Output the [X, Y] coordinate of the center of the cell containing the given text.  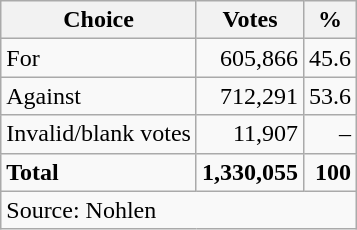
605,866 [250, 58]
For [99, 58]
45.6 [330, 58]
Choice [99, 20]
– [330, 134]
1,330,055 [250, 172]
Source: Nohlen [179, 210]
53.6 [330, 96]
Total [99, 172]
Against [99, 96]
11,907 [250, 134]
Votes [250, 20]
712,291 [250, 96]
% [330, 20]
Invalid/blank votes [99, 134]
100 [330, 172]
